Pinpoint the cell where the given text exists, returning its (X, Y) midpoint coordinate. 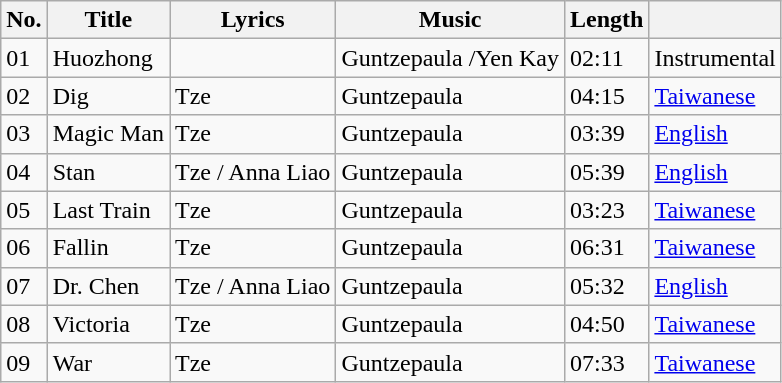
Title (108, 20)
07 (24, 286)
06 (24, 248)
War (108, 362)
04 (24, 172)
02 (24, 96)
Stan (108, 172)
04:15 (606, 96)
01 (24, 58)
07:33 (606, 362)
Dig (108, 96)
Length (606, 20)
03 (24, 134)
Instrumental (715, 58)
03:23 (606, 210)
02:11 (606, 58)
Fallin (108, 248)
Victoria (108, 324)
No. (24, 20)
Guntzepaula /Yen Kay (450, 58)
09 (24, 362)
04:50 (606, 324)
06:31 (606, 248)
Dr. Chen (108, 286)
Last Train (108, 210)
Magic Man (108, 134)
05 (24, 210)
08 (24, 324)
05:32 (606, 286)
05:39 (606, 172)
03:39 (606, 134)
Huozhong (108, 58)
Music (450, 20)
Lyrics (253, 20)
